Search for the cell housing the specified text and yield its (x, y) center coordinate. 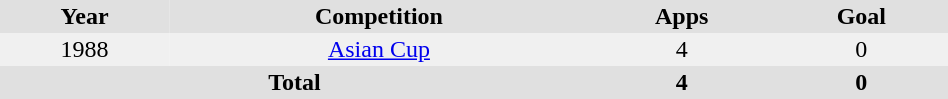
Competition (379, 16)
1988 (84, 50)
Year (84, 16)
Total (294, 82)
Asian Cup (379, 50)
Goal (862, 16)
Apps (682, 16)
